Determine the (x, y) coordinate at the center of the cell enclosing the given text.  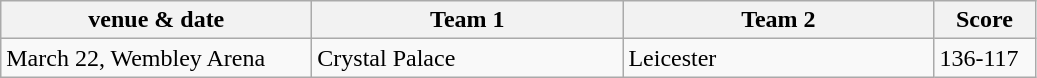
Team 1 (468, 20)
venue & date (156, 20)
Leicester (778, 58)
March 22, Wembley Arena (156, 58)
Crystal Palace (468, 58)
136-117 (984, 58)
Score (984, 20)
Team 2 (778, 20)
